Find where the given text appears and provide that cell's center as [X, Y] coordinate. 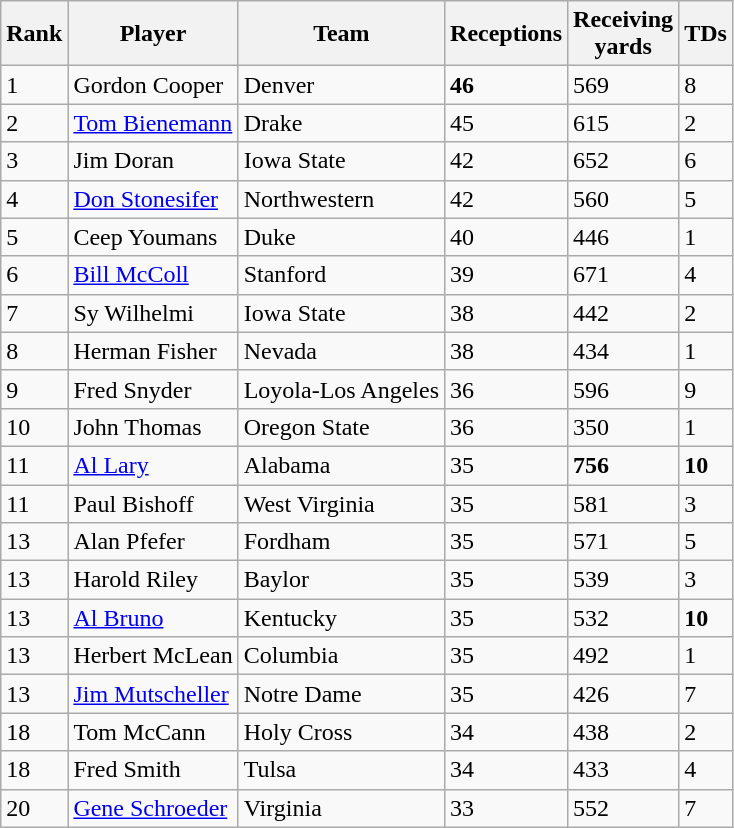
433 [624, 770]
Fordham [341, 542]
615 [624, 123]
Baylor [341, 580]
Receivingyards [624, 34]
Al Bruno [153, 618]
Northwestern [341, 199]
Herbert McLean [153, 656]
Don Stonesifer [153, 199]
Receptions [506, 34]
Bill McColl [153, 275]
652 [624, 161]
Tulsa [341, 770]
Al Lary [153, 465]
446 [624, 237]
552 [624, 808]
532 [624, 618]
Sy Wilhelmi [153, 313]
Paul Bishoff [153, 503]
560 [624, 199]
Herman Fisher [153, 351]
756 [624, 465]
671 [624, 275]
Holy Cross [341, 732]
Team [341, 34]
John Thomas [153, 427]
Jim Mutscheller [153, 694]
Tom McCann [153, 732]
Alabama [341, 465]
Fred Snyder [153, 389]
581 [624, 503]
Virginia [341, 808]
492 [624, 656]
569 [624, 85]
West Virginia [341, 503]
434 [624, 351]
426 [624, 694]
Ceep Youmans [153, 237]
46 [506, 85]
596 [624, 389]
Jim Doran [153, 161]
Loyola-Los Angeles [341, 389]
Player [153, 34]
539 [624, 580]
Stanford [341, 275]
Nevada [341, 351]
Gene Schroeder [153, 808]
Oregon State [341, 427]
571 [624, 542]
Alan Pfefer [153, 542]
Duke [341, 237]
442 [624, 313]
438 [624, 732]
Tom Bienemann [153, 123]
39 [506, 275]
Gordon Cooper [153, 85]
Drake [341, 123]
Columbia [341, 656]
20 [34, 808]
33 [506, 808]
Rank [34, 34]
45 [506, 123]
350 [624, 427]
Kentucky [341, 618]
Fred Smith [153, 770]
Harold Riley [153, 580]
40 [506, 237]
Denver [341, 85]
TDs [706, 34]
Notre Dame [341, 694]
